Scan for the cell matching the given text and deliver its (x, y) coordinate at center. 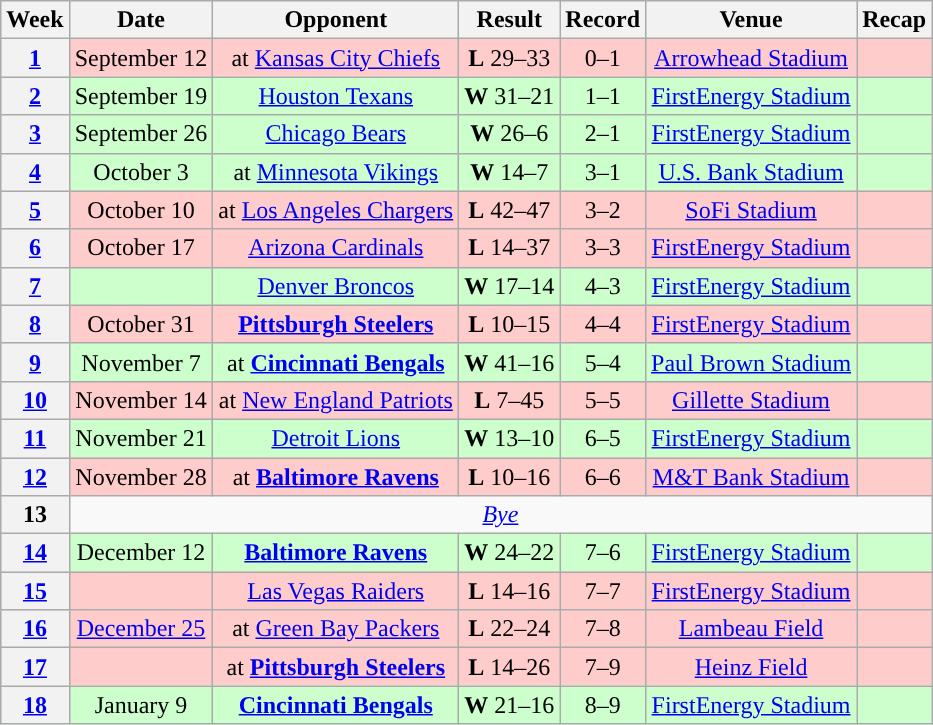
U.S. Bank Stadium (752, 172)
6–6 (603, 477)
Arrowhead Stadium (752, 58)
10 (35, 400)
L 10–16 (510, 477)
November 28 (141, 477)
at Pittsburgh Steelers (336, 667)
Houston Texans (336, 96)
Las Vegas Raiders (336, 591)
October 10 (141, 210)
9 (35, 362)
W 13–10 (510, 438)
Opponent (336, 20)
Arizona Cardinals (336, 248)
December 12 (141, 553)
SoFi Stadium (752, 210)
October 3 (141, 172)
W 14–7 (510, 172)
Heinz Field (752, 667)
Bye (500, 515)
Week (35, 20)
November 21 (141, 438)
8 (35, 324)
4–3 (603, 286)
November 7 (141, 362)
Lambeau Field (752, 629)
L 7–45 (510, 400)
W 24–22 (510, 553)
4 (35, 172)
December 25 (141, 629)
3 (35, 134)
L 42–47 (510, 210)
6 (35, 248)
L 14–37 (510, 248)
Gillette Stadium (752, 400)
0–1 (603, 58)
4–4 (603, 324)
L 14–26 (510, 667)
November 14 (141, 400)
at Baltimore Ravens (336, 477)
W 17–14 (510, 286)
Chicago Bears (336, 134)
3–2 (603, 210)
at Los Angeles Chargers (336, 210)
Detroit Lions (336, 438)
3–3 (603, 248)
L 10–15 (510, 324)
7–9 (603, 667)
October 31 (141, 324)
6–5 (603, 438)
September 12 (141, 58)
5 (35, 210)
1 (35, 58)
16 (35, 629)
October 17 (141, 248)
2–1 (603, 134)
at Kansas City Chiefs (336, 58)
January 9 (141, 705)
13 (35, 515)
17 (35, 667)
Date (141, 20)
L 22–24 (510, 629)
5–4 (603, 362)
Cincinnati Bengals (336, 705)
7–8 (603, 629)
7–7 (603, 591)
M&T Bank Stadium (752, 477)
L 14–16 (510, 591)
Denver Broncos (336, 286)
3–1 (603, 172)
September 19 (141, 96)
Baltimore Ravens (336, 553)
Venue (752, 20)
7 (35, 286)
Paul Brown Stadium (752, 362)
W 31–21 (510, 96)
15 (35, 591)
11 (35, 438)
Pittsburgh Steelers (336, 324)
L 29–33 (510, 58)
12 (35, 477)
at Cincinnati Bengals (336, 362)
14 (35, 553)
Result (510, 20)
18 (35, 705)
Recap (894, 20)
8–9 (603, 705)
at Green Bay Packers (336, 629)
at New England Patriots (336, 400)
5–5 (603, 400)
7–6 (603, 553)
W 21–16 (510, 705)
W 26–6 (510, 134)
2 (35, 96)
Record (603, 20)
September 26 (141, 134)
W 41–16 (510, 362)
at Minnesota Vikings (336, 172)
1–1 (603, 96)
